Extract the [x, y] coordinate from the center of the cell holding the provided text.  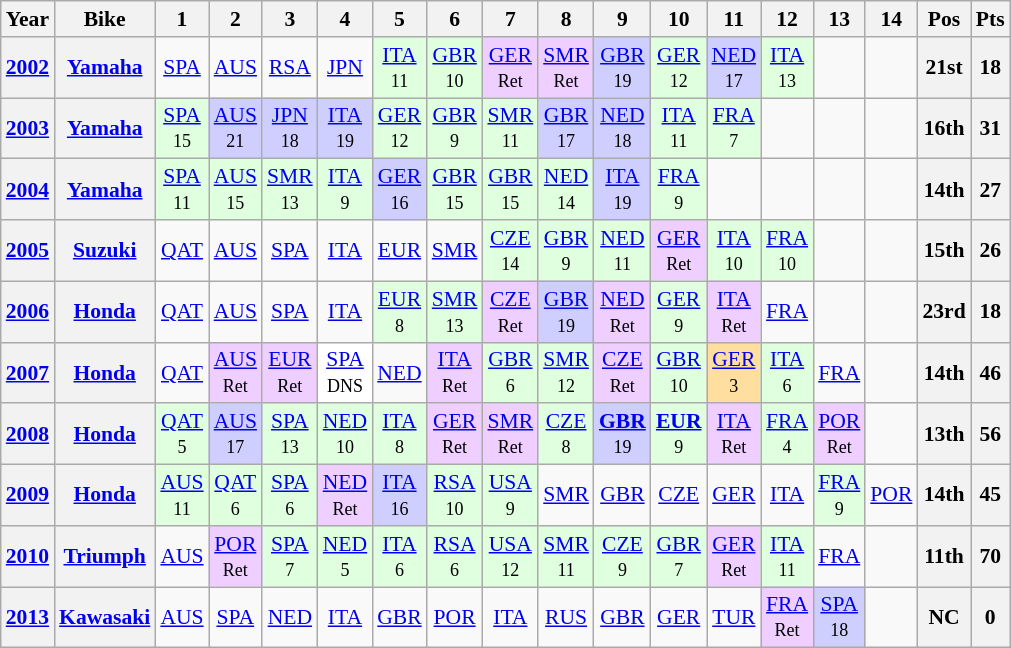
AUS17 [236, 434]
2006 [28, 312]
QAT5 [182, 434]
26 [990, 250]
RSA10 [455, 496]
Year [28, 19]
2004 [28, 190]
Pos [944, 19]
31 [990, 128]
Triumph [104, 556]
12 [787, 19]
23rd [944, 312]
RSA6 [455, 556]
8 [566, 19]
2010 [28, 556]
16th [944, 128]
AUS11 [182, 496]
AUS15 [236, 190]
Kawasaki [104, 618]
5 [400, 19]
NED10 [345, 434]
15th [944, 250]
10 [679, 19]
45 [990, 496]
27 [990, 190]
EURRet [290, 372]
46 [990, 372]
NED17 [734, 68]
2009 [28, 496]
2003 [28, 128]
GER3 [734, 372]
EUR8 [400, 312]
3 [290, 19]
CZE14 [510, 250]
NED14 [566, 190]
2007 [28, 372]
AUS21 [236, 128]
JPN [345, 68]
4 [345, 19]
RSA [290, 68]
NED18 [622, 128]
GBR6 [510, 372]
SPA11 [182, 190]
ITA8 [400, 434]
NED5 [345, 556]
13th [944, 434]
SMR12 [566, 372]
FRA4 [787, 434]
2 [236, 19]
ITA10 [734, 250]
USA9 [510, 496]
CZE9 [622, 556]
AUSRet [236, 372]
FRA10 [787, 250]
JPN18 [290, 128]
FRARet [787, 618]
CZE8 [566, 434]
EUR [400, 250]
SPADNS [345, 372]
2005 [28, 250]
ITA9 [345, 190]
14 [891, 19]
GBR17 [566, 128]
7 [510, 19]
ITA13 [787, 68]
GER16 [400, 190]
GER9 [679, 312]
TUR [734, 618]
SPA13 [290, 434]
Suzuki [104, 250]
GBR7 [679, 556]
9 [622, 19]
SPA15 [182, 128]
NC [944, 618]
CZE [679, 496]
21st [944, 68]
Pts [990, 19]
11 [734, 19]
FRA7 [734, 128]
2002 [28, 68]
ITA16 [400, 496]
6 [455, 19]
NED11 [622, 250]
EUR9 [679, 434]
2008 [28, 434]
SPA18 [839, 618]
11th [944, 556]
70 [990, 556]
SPA7 [290, 556]
56 [990, 434]
USA12 [510, 556]
Bike [104, 19]
SPA6 [290, 496]
13 [839, 19]
0 [990, 618]
2013 [28, 618]
1 [182, 19]
QAT6 [236, 496]
RUS [566, 618]
